Provide the [X, Y] coordinate of the cell's center where the given text is located.  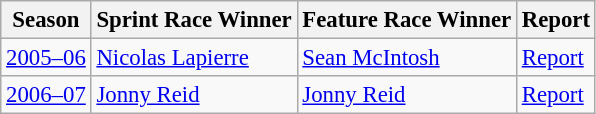
Feature Race Winner [406, 20]
Sean McIntosh [406, 58]
2005–06 [46, 58]
Nicolas Lapierre [194, 58]
2006–07 [46, 95]
Sprint Race Winner [194, 20]
Season [46, 20]
